Locate the cell with the specified text and output its (X, Y) center coordinate. 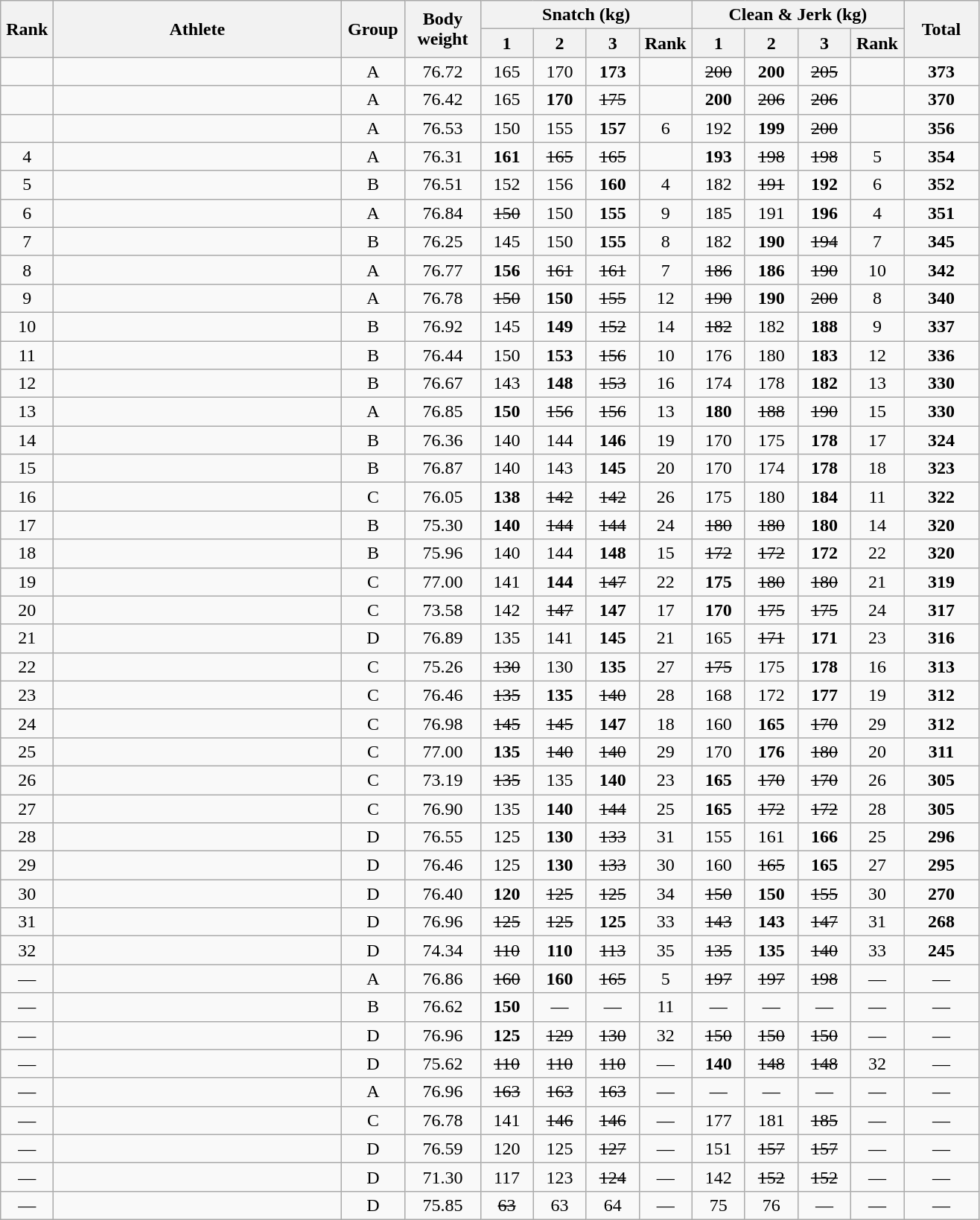
76.53 (442, 128)
75.30 (442, 525)
76.90 (442, 808)
168 (718, 695)
337 (941, 326)
76.84 (442, 213)
166 (824, 837)
196 (824, 213)
193 (718, 156)
76.89 (442, 638)
268 (941, 922)
76 (771, 1205)
354 (941, 156)
76.92 (442, 326)
71.30 (442, 1177)
149 (560, 326)
75 (718, 1205)
Snatch (kg) (586, 15)
113 (612, 950)
76.44 (442, 355)
183 (824, 355)
75.26 (442, 667)
73.19 (442, 780)
76.25 (442, 241)
76.72 (442, 72)
270 (941, 894)
205 (824, 72)
76.51 (442, 185)
342 (941, 270)
352 (941, 185)
322 (941, 497)
336 (941, 355)
245 (941, 950)
124 (612, 1177)
34 (666, 894)
64 (612, 1205)
373 (941, 72)
76.59 (442, 1148)
199 (771, 128)
Group (373, 29)
76.36 (442, 440)
317 (941, 610)
129 (560, 1035)
316 (941, 638)
356 (941, 128)
35 (666, 950)
138 (506, 497)
194 (824, 241)
75.62 (442, 1064)
181 (771, 1120)
74.34 (442, 950)
76.98 (442, 723)
76.55 (442, 837)
Clean & Jerk (kg) (798, 15)
76.40 (442, 894)
76.87 (442, 468)
Total (941, 29)
117 (506, 1177)
370 (941, 100)
127 (612, 1148)
351 (941, 213)
76.77 (442, 270)
76.42 (442, 100)
319 (941, 582)
323 (941, 468)
311 (941, 752)
173 (612, 72)
151 (718, 1148)
76.85 (442, 412)
Athlete (197, 29)
324 (941, 440)
313 (941, 667)
76.05 (442, 497)
75.96 (442, 553)
Body weight (442, 29)
123 (560, 1177)
76.31 (442, 156)
76.67 (442, 384)
75.85 (442, 1205)
73.58 (442, 610)
184 (824, 497)
76.86 (442, 979)
76.62 (442, 1007)
340 (941, 298)
345 (941, 241)
295 (941, 865)
296 (941, 837)
